Determine the [X, Y] coordinate at the center of the cell enclosing the given text.  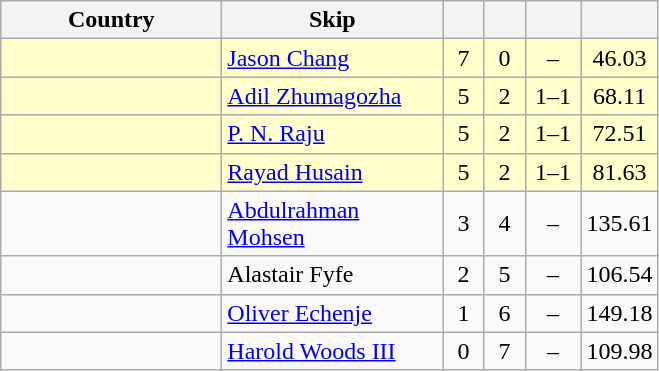
Alastair Fyfe [332, 275]
P. N. Raju [332, 134]
106.54 [620, 275]
3 [464, 224]
Jason Chang [332, 58]
6 [504, 313]
Abdulrahman Mohsen [332, 224]
Country [112, 20]
Skip [332, 20]
Rayad Husain [332, 172]
46.03 [620, 58]
4 [504, 224]
135.61 [620, 224]
Adil Zhumagozha [332, 96]
109.98 [620, 351]
1 [464, 313]
Harold Woods III [332, 351]
81.63 [620, 172]
72.51 [620, 134]
Oliver Echenje [332, 313]
149.18 [620, 313]
68.11 [620, 96]
